Search for the cell housing the specified text and yield its (x, y) center coordinate. 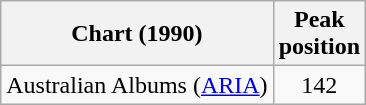
Australian Albums (ARIA) (137, 85)
Chart (1990) (137, 34)
142 (319, 85)
Peakposition (319, 34)
